Provide the (x, y) coordinate of the cell's center where the given text is located.  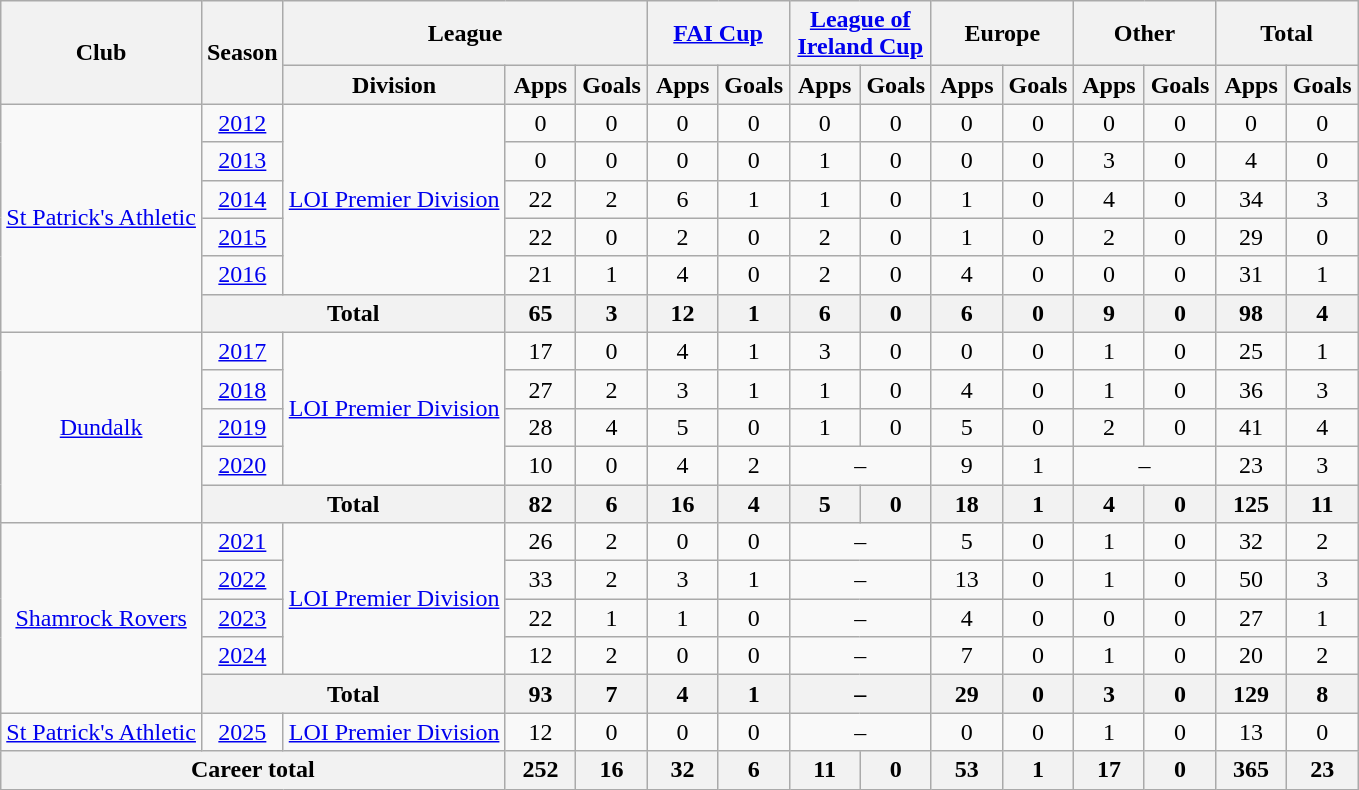
2024 (242, 656)
2012 (242, 123)
33 (540, 580)
FAI Cup (718, 34)
65 (540, 313)
2022 (242, 580)
Season (242, 52)
Division (394, 85)
129 (1252, 694)
20 (1252, 656)
2021 (242, 542)
2015 (242, 237)
26 (540, 542)
10 (540, 465)
2019 (242, 427)
2017 (242, 351)
252 (540, 770)
2013 (242, 161)
41 (1252, 427)
125 (1252, 503)
Dundalk (102, 427)
Club (102, 52)
Europe (1002, 34)
2014 (242, 199)
36 (1252, 389)
Shamrock Rovers (102, 618)
25 (1252, 351)
2020 (242, 465)
2018 (242, 389)
2023 (242, 618)
50 (1252, 580)
League of Ireland Cup (860, 34)
Other (1144, 34)
2025 (242, 732)
365 (1252, 770)
2016 (242, 275)
31 (1252, 275)
18 (966, 503)
82 (540, 503)
34 (1252, 199)
8 (1322, 694)
21 (540, 275)
League (465, 34)
98 (1252, 313)
28 (540, 427)
93 (540, 694)
Career total (253, 770)
53 (966, 770)
